Find where the given text appears and provide that cell's center as [x, y] coordinate. 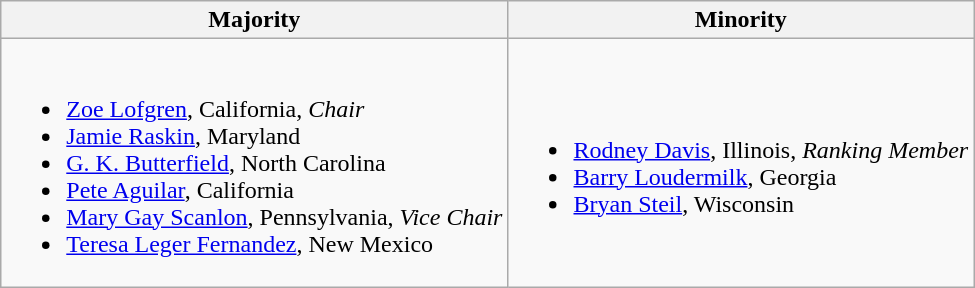
Minority [741, 20]
Rodney Davis, Illinois, Ranking MemberBarry Loudermilk, GeorgiaBryan Steil, Wisconsin [741, 163]
Majority [254, 20]
